Find where the given text appears and provide that cell's center as (X, Y) coordinate. 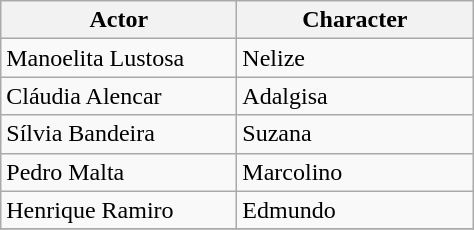
Manoelita Lustosa (119, 58)
Character (355, 20)
Nelize (355, 58)
Marcolino (355, 172)
Suzana (355, 134)
Henrique Ramiro (119, 210)
Cláudia Alencar (119, 96)
Sílvia Bandeira (119, 134)
Pedro Malta (119, 172)
Adalgisa (355, 96)
Actor (119, 20)
Edmundo (355, 210)
